Return (X, Y) of the center of cell containing provided text 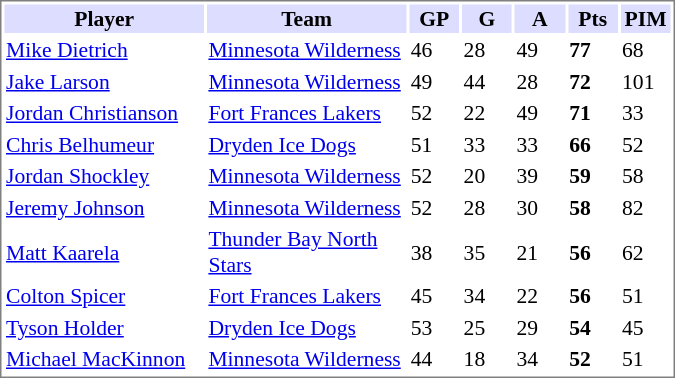
Jeremy Johnson (104, 208)
Team (306, 18)
Player (104, 18)
82 (646, 208)
29 (540, 328)
62 (646, 252)
53 (434, 328)
PIM (646, 18)
20 (487, 176)
46 (434, 50)
Thunder Bay North Stars (306, 252)
30 (540, 208)
Pts (593, 18)
G (487, 18)
35 (487, 252)
77 (593, 50)
Jordan Shockley (104, 176)
Jake Larson (104, 82)
68 (646, 50)
101 (646, 82)
39 (540, 176)
21 (540, 252)
18 (487, 359)
Colton Spicer (104, 296)
72 (593, 82)
GP (434, 18)
Jordan Christianson (104, 113)
38 (434, 252)
66 (593, 144)
Matt Kaarela (104, 252)
Tyson Holder (104, 328)
59 (593, 176)
Mike Dietrich (104, 50)
25 (487, 328)
54 (593, 328)
71 (593, 113)
Michael MacKinnon (104, 359)
Chris Belhumeur (104, 144)
A (540, 18)
